Return the [x, y] coordinate for the center point of the cell that contains the specified text.  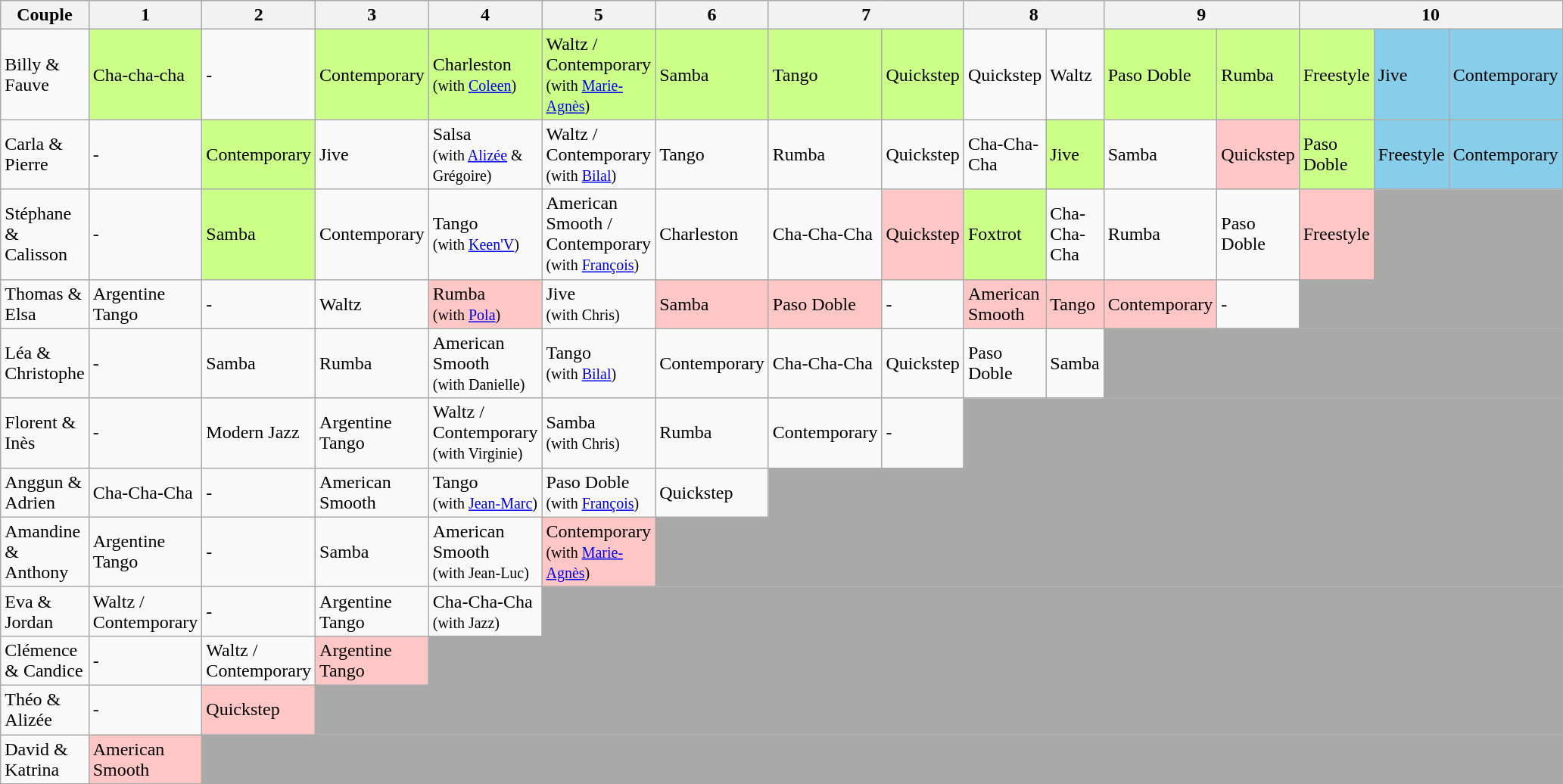
2 [259, 15]
American Smooth (with Jean-Luc) [485, 552]
Stéphane & Calisson [45, 235]
Waltz / Contemporary (with Virginie) [485, 433]
1 [145, 15]
Billy & Fauve [45, 74]
Florent & Inès [45, 433]
3 [372, 15]
Paso Doble (with François) [599, 492]
5 [599, 15]
Waltz / Contemporary (with Bilal) [599, 154]
10 [1431, 15]
Amandine & Anthony [45, 552]
David & Katrina [45, 758]
Foxtrot [1004, 235]
9 [1201, 15]
8 [1034, 15]
Clémence & Candice [45, 660]
Tango (with Bilal) [599, 363]
Charleston (with Coleen) [485, 74]
American Smooth (with Danielle) [485, 363]
Waltz / Contemporary (with Marie-Agnès) [599, 74]
Jive (with Chris) [599, 304]
Carla & Pierre [45, 154]
Eva & Jordan [45, 611]
Couple [45, 15]
Tango (with Keen'V) [485, 235]
Théo & Alizée [45, 710]
Thomas & Elsa [45, 304]
Rumba (with Pola) [485, 304]
Contemporary (with Marie-Agnès) [599, 552]
Salsa (with Alizée & Grégoire) [485, 154]
Cha-cha-cha [145, 74]
4 [485, 15]
Cha-Cha-Cha (with Jazz) [485, 611]
American Smooth / Contemporary (with François) [599, 235]
Tango (with Jean-Marc) [485, 492]
Léa & Christophe [45, 363]
Modern Jazz [259, 433]
Samba (with Chris) [599, 433]
7 [866, 15]
6 [712, 15]
Anggun & Adrien [45, 492]
Charleston [712, 235]
